For the text-containing cell, return its midpoint in (x, y) coordinate format. 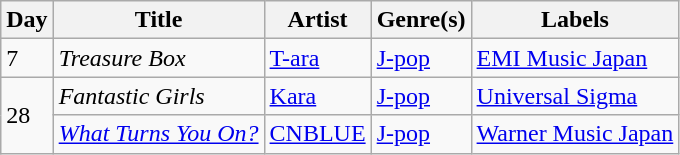
28 (27, 115)
CNBLUE (318, 134)
What Turns You On? (158, 134)
Universal Sigma (575, 96)
T-ara (318, 58)
Day (27, 20)
Treasure Box (158, 58)
Kara (318, 96)
Title (158, 20)
Labels (575, 20)
Genre(s) (421, 20)
Warner Music Japan (575, 134)
Artist (318, 20)
Fantastic Girls (158, 96)
EMI Music Japan (575, 58)
7 (27, 58)
